Pinpoint the cell where the given text exists, returning its [x, y] midpoint coordinate. 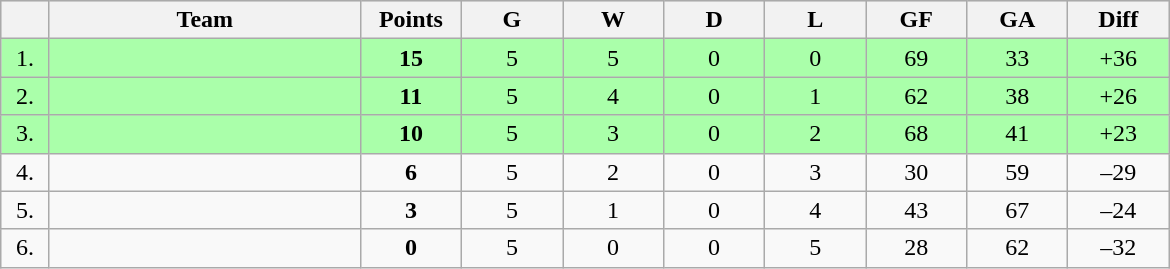
15 [410, 58]
–29 [1118, 172]
–24 [1118, 210]
33 [1018, 58]
3. [26, 134]
10 [410, 134]
1. [26, 58]
43 [916, 210]
6 [410, 172]
W [612, 20]
L [816, 20]
28 [916, 248]
GF [916, 20]
38 [1018, 96]
67 [1018, 210]
Team [204, 20]
GA [1018, 20]
11 [410, 96]
+36 [1118, 58]
Diff [1118, 20]
–32 [1118, 248]
2. [26, 96]
+23 [1118, 134]
5. [26, 210]
D [714, 20]
69 [916, 58]
68 [916, 134]
+26 [1118, 96]
59 [1018, 172]
G [512, 20]
4. [26, 172]
41 [1018, 134]
30 [916, 172]
Points [410, 20]
6. [26, 248]
